For the text-containing cell, return its midpoint in [x, y] coordinate format. 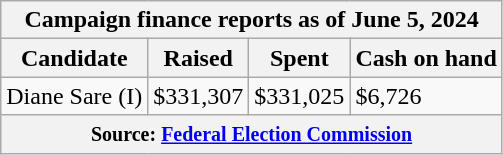
Candidate [74, 58]
Source: Federal Election Commission [252, 134]
Raised [198, 58]
$331,025 [300, 96]
Diane Sare (I) [74, 96]
Campaign finance reports as of June 5, 2024 [252, 20]
Spent [300, 58]
Cash on hand [426, 58]
$6,726 [426, 96]
$331,307 [198, 96]
